Output the (X, Y) coordinate of the center of the cell containing the given text.  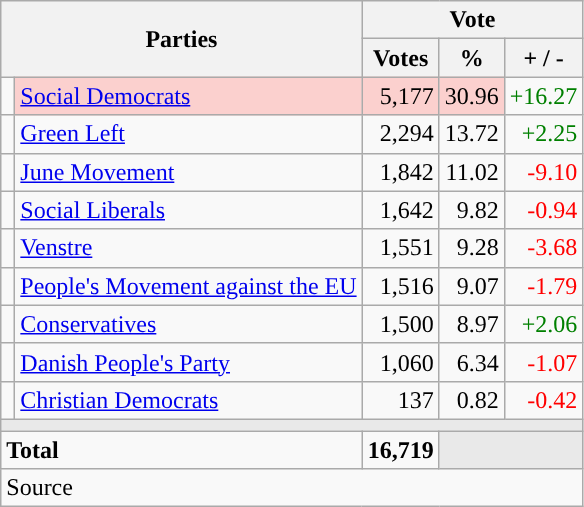
Danish People's Party (188, 362)
11.02 (472, 172)
1,060 (400, 362)
-1.07 (544, 362)
-0.94 (544, 210)
30.96 (472, 96)
June Movement (188, 172)
1,842 (400, 172)
1,500 (400, 324)
137 (400, 400)
+2.06 (544, 324)
9.28 (472, 248)
Venstre (188, 248)
Source (292, 488)
Vote (472, 20)
+ / - (544, 58)
Parties (182, 39)
+2.25 (544, 134)
16,719 (400, 449)
Green Left (188, 134)
% (472, 58)
Conservatives (188, 324)
Social Liberals (188, 210)
13.72 (472, 134)
9.82 (472, 210)
+16.27 (544, 96)
2,294 (400, 134)
-1.79 (544, 286)
-9.10 (544, 172)
0.82 (472, 400)
1,516 (400, 286)
1,642 (400, 210)
Social Democrats (188, 96)
-0.42 (544, 400)
9.07 (472, 286)
1,551 (400, 248)
8.97 (472, 324)
Total (182, 449)
Votes (400, 58)
5,177 (400, 96)
6.34 (472, 362)
Christian Democrats (188, 400)
-3.68 (544, 248)
People's Movement against the EU (188, 286)
